Identify which cell holds the provided text, then report its [x, y] central coordinate. 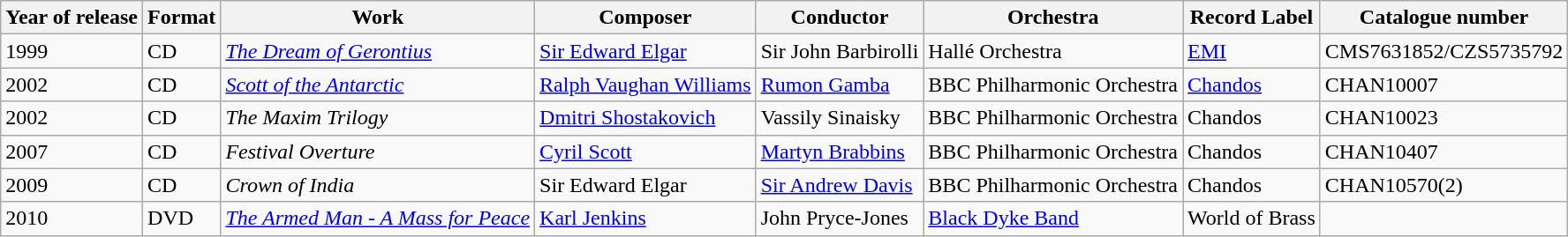
Black Dyke Band [1053, 218]
EMI [1252, 51]
CHAN10407 [1444, 152]
2010 [72, 218]
CHAN10570(2) [1444, 185]
2009 [72, 185]
The Maxim Trilogy [378, 118]
Vassily Sinaisky [840, 118]
Crown of India [378, 185]
Festival Overture [378, 152]
Conductor [840, 18]
Composer [646, 18]
The Dream of Gerontius [378, 51]
Dmitri Shostakovich [646, 118]
CMS7631852/CZS5735792 [1444, 51]
Karl Jenkins [646, 218]
Hallé Orchestra [1053, 51]
Rumon Gamba [840, 85]
CHAN10007 [1444, 85]
Orchestra [1053, 18]
Catalogue number [1444, 18]
Martyn Brabbins [840, 152]
Format [182, 18]
Sir Andrew Davis [840, 185]
CHAN10023 [1444, 118]
Cyril Scott [646, 152]
2007 [72, 152]
The Armed Man - A Mass for Peace [378, 218]
Year of release [72, 18]
DVD [182, 218]
Ralph Vaughan Williams [646, 85]
World of Brass [1252, 218]
1999 [72, 51]
Work [378, 18]
Sir John Barbirolli [840, 51]
Record Label [1252, 18]
Scott of the Antarctic [378, 85]
John Pryce-Jones [840, 218]
